Scan for the cell matching the given text and deliver its (x, y) coordinate at center. 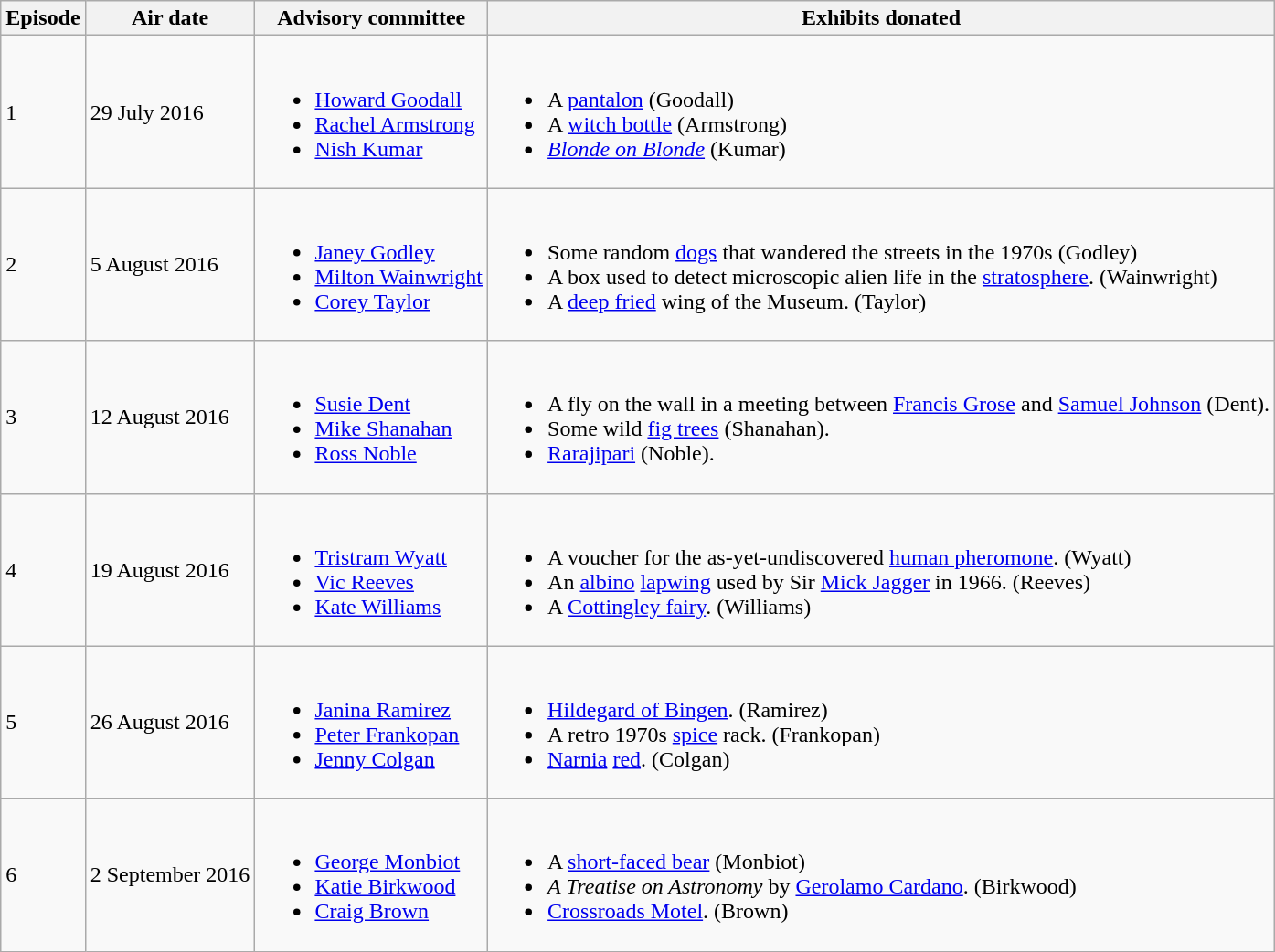
Hildegard of Bingen. (Ramirez)A retro 1970s spice rack. (Frankopan)Narnia red. (Colgan) (881, 722)
Susie DentMike ShanahanRoss Noble (371, 417)
Howard GoodallRachel ArmstrongNish Kumar (371, 111)
4 (43, 570)
1 (43, 111)
5 (43, 722)
6 (43, 875)
Air date (170, 18)
Episode (43, 18)
A short-faced bear (Monbiot)A Treatise on Astronomy by Gerolamo Cardano. (Birkwood)Crossroads Motel. (Brown) (881, 875)
Tristram WyattVic ReevesKate Williams (371, 570)
A pantalon (Goodall)A witch bottle (Armstrong)Blonde on Blonde (Kumar) (881, 111)
5 August 2016 (170, 265)
Janey GodleyMilton WainwrightCorey Taylor (371, 265)
Advisory committee (371, 18)
19 August 2016 (170, 570)
12 August 2016 (170, 417)
2 (43, 265)
29 July 2016 (170, 111)
Janina RamirezPeter FrankopanJenny Colgan (371, 722)
Exhibits donated (881, 18)
George MonbiotKatie BirkwoodCraig Brown (371, 875)
A fly on the wall in a meeting between Francis Grose and Samuel Johnson (Dent).Some wild fig trees (Shanahan).Rarajipari (Noble). (881, 417)
26 August 2016 (170, 722)
3 (43, 417)
2 September 2016 (170, 875)
